Output the (X, Y) coordinate of the center of the cell containing the given text.  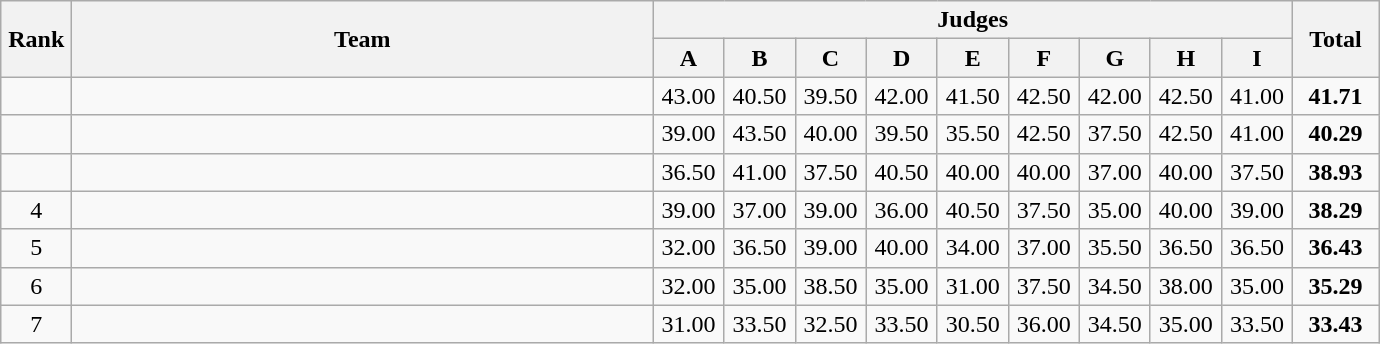
35.29 (1335, 286)
36.43 (1335, 248)
38.00 (1186, 286)
H (1186, 58)
4 (36, 210)
Total (1335, 39)
38.29 (1335, 210)
5 (36, 248)
38.93 (1335, 172)
34.00 (972, 248)
Judges (973, 20)
43.50 (760, 134)
F (1044, 58)
41.71 (1335, 96)
41.50 (972, 96)
40.29 (1335, 134)
G (1114, 58)
43.00 (688, 96)
A (688, 58)
I (1256, 58)
B (760, 58)
6 (36, 286)
33.43 (1335, 324)
Team (362, 39)
D (902, 58)
E (972, 58)
C (830, 58)
30.50 (972, 324)
Rank (36, 39)
7 (36, 324)
32.50 (830, 324)
38.50 (830, 286)
